Return (X, Y) of the center of cell containing provided text 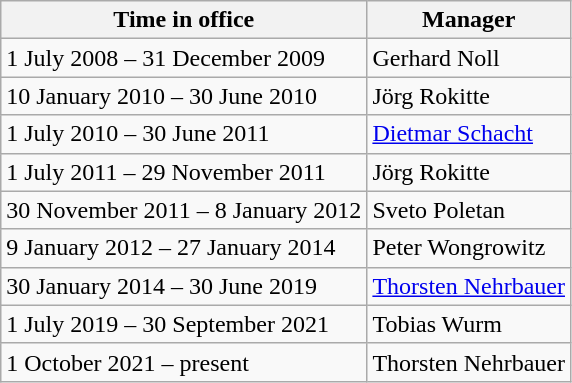
Manager (469, 20)
Time in office (184, 20)
1 July 2019 – 30 September 2021 (184, 324)
1 October 2021 – present (184, 362)
1 July 2010 – 30 June 2011 (184, 134)
Sveto Poletan (469, 210)
Gerhard Noll (469, 58)
30 January 2014 – 30 June 2019 (184, 286)
30 November 2011 – 8 January 2012 (184, 210)
1 July 2011 – 29 November 2011 (184, 172)
1 July 2008 – 31 December 2009 (184, 58)
10 January 2010 – 30 June 2010 (184, 96)
Tobias Wurm (469, 324)
Peter Wongrowitz (469, 248)
9 January 2012 – 27 January 2014 (184, 248)
Dietmar Schacht (469, 134)
